Determine the (x, y) coordinate at the center of the cell enclosing the given text.  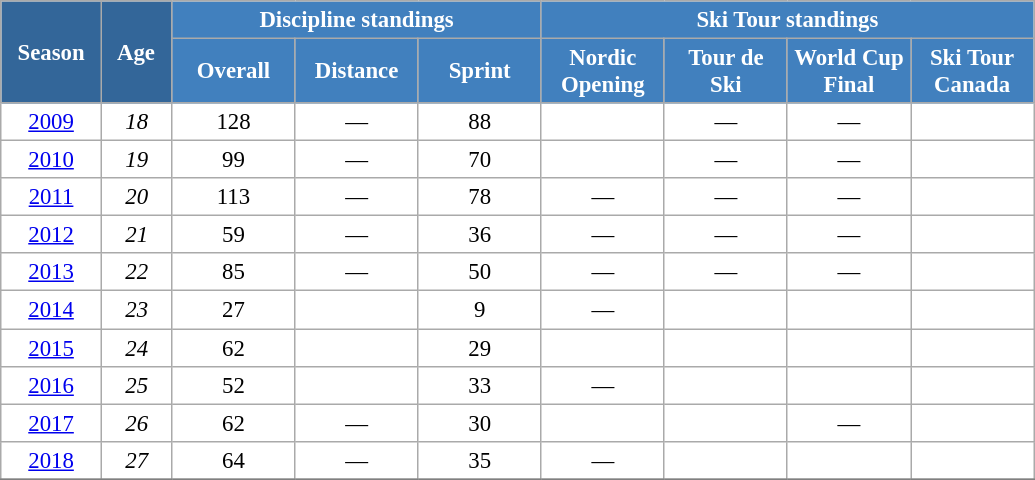
Sprint (480, 72)
29 (480, 348)
25 (136, 385)
22 (136, 273)
78 (480, 197)
Ski TourCanada (972, 72)
World CupFinal (848, 72)
23 (136, 310)
59 (234, 235)
20 (136, 197)
19 (136, 160)
NordicOpening (602, 72)
85 (234, 273)
Discipline standings (356, 20)
70 (480, 160)
2012 (52, 235)
36 (480, 235)
Overall (234, 72)
2016 (52, 385)
35 (480, 460)
2010 (52, 160)
2017 (52, 423)
2018 (52, 460)
64 (234, 460)
Age (136, 52)
113 (234, 197)
2009 (52, 122)
2013 (52, 273)
52 (234, 385)
9 (480, 310)
50 (480, 273)
30 (480, 423)
33 (480, 385)
2014 (52, 310)
Ski Tour standings (787, 20)
Distance (356, 72)
99 (234, 160)
2015 (52, 348)
Tour deSki (726, 72)
24 (136, 348)
Season (52, 52)
2011 (52, 197)
88 (480, 122)
18 (136, 122)
128 (234, 122)
26 (136, 423)
21 (136, 235)
